Output the (x, y) coordinate of the center of the cell containing the given text.  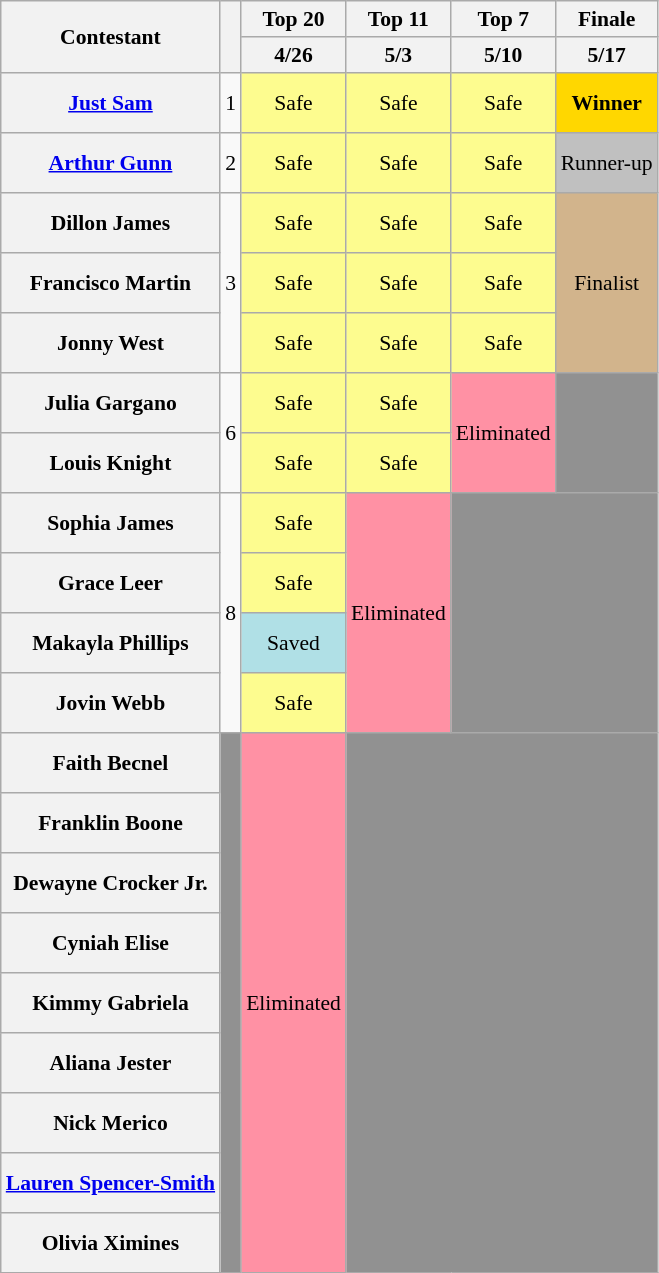
Aliana Jester (110, 1062)
Olivia Ximines (110, 1242)
4/26 (294, 55)
Franklin Boone (110, 822)
5/17 (607, 55)
5/10 (504, 55)
Dewayne Crocker Jr. (110, 882)
Nick Merico (110, 1122)
Grace Leer (110, 582)
6 (230, 432)
Contestant (110, 36)
3 (230, 282)
Arthur Gunn (110, 162)
Francisco Martin (110, 282)
Faith Becnel (110, 762)
1 (230, 102)
Runner-up (607, 162)
Lauren Spencer-Smith (110, 1182)
Just Sam (110, 102)
Makayla Phillips (110, 642)
Top 11 (398, 19)
Saved (294, 642)
5/3 (398, 55)
Finalist (607, 282)
Jovin Webb (110, 702)
Top 7 (504, 19)
2 (230, 162)
Sophia James (110, 522)
Dillon James (110, 222)
Finale (607, 19)
Kimmy Gabriela (110, 1002)
Cyniah Elise (110, 942)
Top 20 (294, 19)
Julia Gargano (110, 402)
Jonny West (110, 342)
Louis Knight (110, 462)
Winner (607, 102)
8 (230, 612)
